Pinpoint the cell where the given text exists, returning its (X, Y) midpoint coordinate. 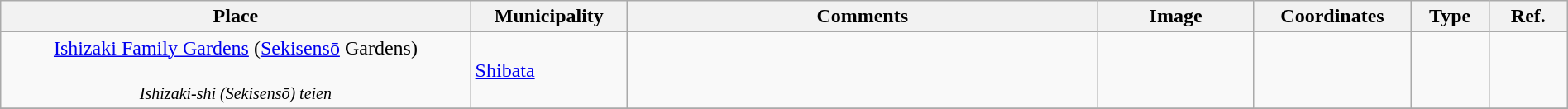
Coordinates (1331, 17)
Ishizaki Family Gardens (Sekisensō Gardens)Ishizaki-shi (Sekisensō) teien (236, 70)
Municipality (549, 17)
Type (1451, 17)
Ref. (1528, 17)
Place (236, 17)
Shibata (549, 70)
Image (1176, 17)
Comments (863, 17)
